Scan for the cell matching the given text and deliver its (X, Y) coordinate at center. 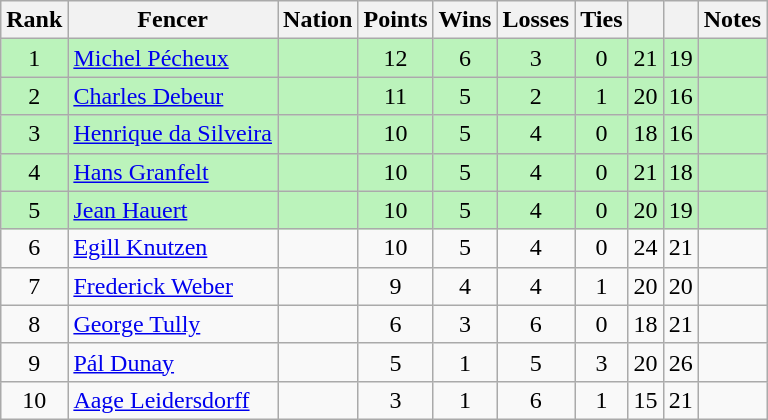
Ties (602, 20)
Henrique da Silveira (173, 134)
Rank (34, 20)
8 (34, 324)
Pál Dunay (173, 362)
Egill Knutzen (173, 248)
Nation (318, 20)
Points (396, 20)
7 (34, 286)
Losses (536, 20)
Wins (465, 20)
15 (646, 400)
Charles Debeur (173, 96)
26 (680, 362)
Aage Leidersdorff (173, 400)
George Tully (173, 324)
Notes (732, 20)
Fencer (173, 20)
12 (396, 58)
Michel Pécheux (173, 58)
Frederick Weber (173, 286)
Hans Granfelt (173, 172)
Jean Hauert (173, 210)
11 (396, 96)
24 (646, 248)
